Identify which cell holds the provided text, then report its (x, y) central coordinate. 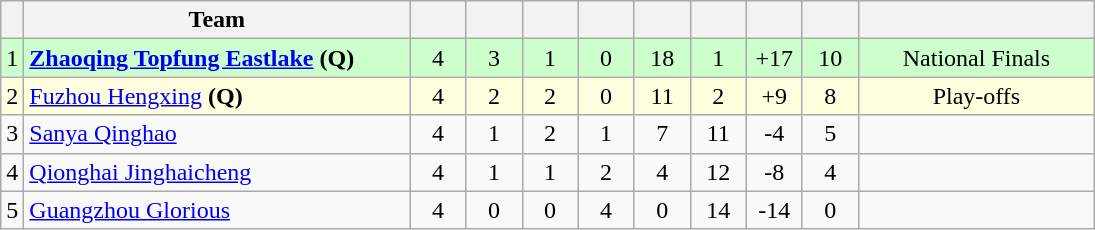
8 (830, 96)
Zhaoqing Topfung Eastlake (Q) (217, 58)
-8 (774, 172)
12 (718, 172)
Qionghai Jinghaicheng (217, 172)
+9 (774, 96)
18 (662, 58)
+17 (774, 58)
10 (830, 58)
-14 (774, 210)
Guangzhou Glorious (217, 210)
7 (662, 134)
14 (718, 210)
Team (217, 20)
Sanya Qinghao (217, 134)
Fuzhou Hengxing (Q) (217, 96)
Play-offs (976, 96)
-4 (774, 134)
National Finals (976, 58)
